Pinpoint the cell where the given text exists, returning its (X, Y) midpoint coordinate. 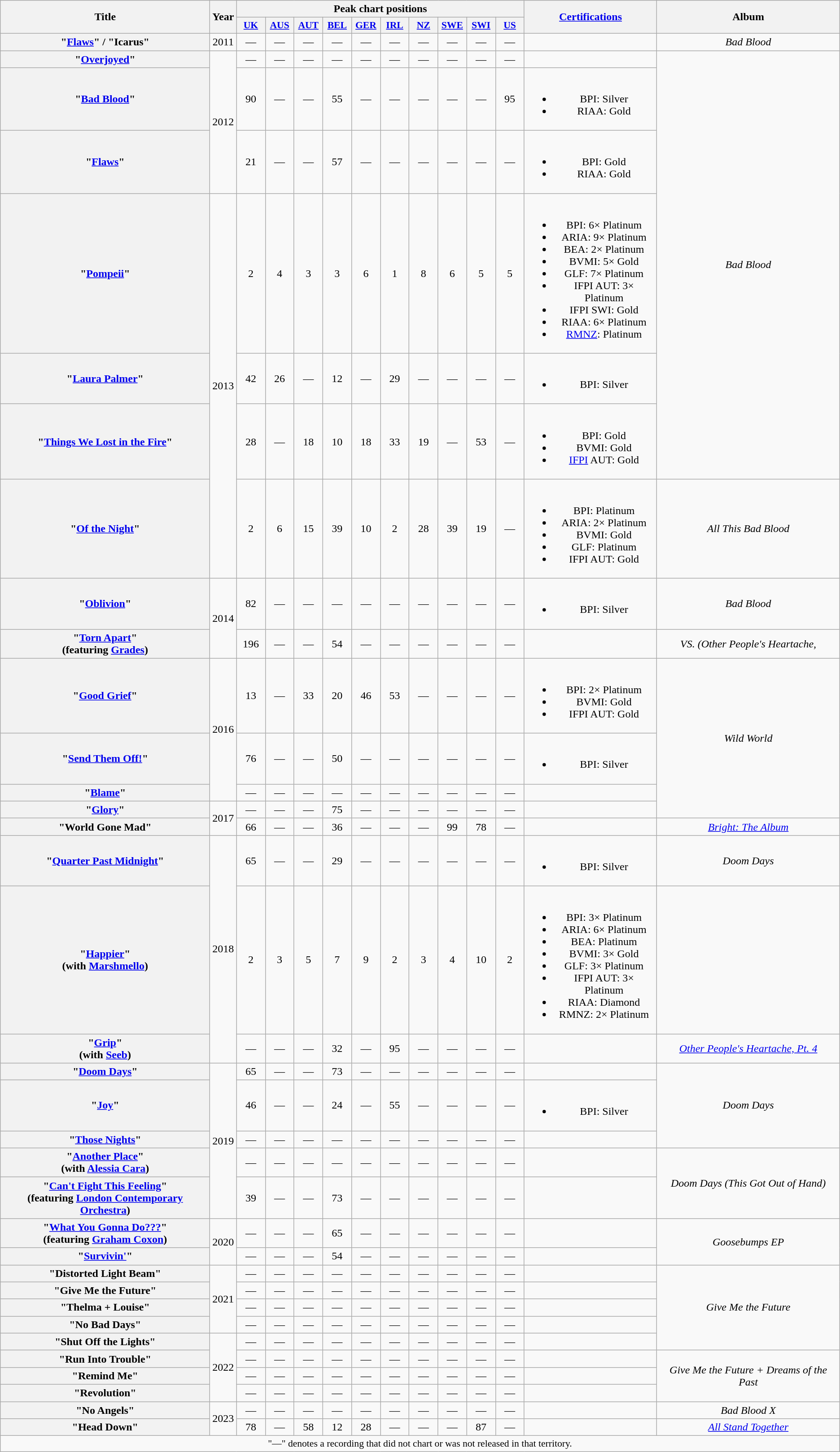
NZ (424, 26)
66 (251, 827)
VS. (Other People's Heartache, (748, 644)
"Overjoyed" (105, 59)
2018 (223, 949)
"Happier"(with Marshmello) (105, 960)
BPI: GoldRIAA: Gold (591, 162)
AUS (280, 26)
"Of the Night" (105, 529)
82 (251, 603)
"Survivin'" (105, 1256)
All Stand Together (748, 1427)
99 (452, 827)
"Distorted Light Beam" (105, 1273)
"Joy" (105, 1105)
"Revolution" (105, 1393)
90 (251, 99)
2017 (223, 818)
2019 (223, 1141)
"Things We Lost in the Fire" (105, 442)
"Pompeii" (105, 273)
UK (251, 26)
BPI: GoldBVMI: GoldIFPI AUT: Gold (591, 442)
"Flaws" / "Icarus" (105, 42)
"Shut Off the Lights" (105, 1342)
24 (337, 1105)
2011 (223, 42)
"Give Me the Future" (105, 1290)
Title (105, 17)
2014 (223, 618)
"—" denotes a recording that did not chart or was not released in that territory. (420, 1444)
21 (251, 162)
"Run Into Trouble" (105, 1359)
BEL (337, 26)
Give Me the Future + Dreams of the Past (748, 1376)
US (510, 26)
75 (337, 810)
2021 (223, 1299)
BPI: PlatinumARIA: 2× PlatinumBVMI: GoldGLF: PlatinumIFPI AUT: Gold (591, 529)
"What You Gonna Do???"(featuring Graham Coxon) (105, 1233)
SWE (452, 26)
"World Gone Mad" (105, 827)
1 (395, 273)
"Send Them Off!" (105, 759)
"No Angels" (105, 1410)
BPI: 3× PlatinumARIA: 6× PlatinumBEA: PlatinumBVMI: 3× GoldGLF: 3× PlatinumIFPI AUT: 3× PlatinumRIAA: DiamondRMNZ: 2× Platinum (591, 960)
20 (337, 696)
"Remind Me" (105, 1376)
2016 (223, 730)
Certifications (591, 17)
"Laura Palmer" (105, 379)
13 (251, 696)
BPI: 2× PlatinumBVMI: GoldIFPI AUT: Gold (591, 696)
Give Me the Future (748, 1307)
"Bad Blood" (105, 99)
"Blame" (105, 792)
32 (337, 1048)
58 (308, 1427)
Album (748, 17)
7 (337, 960)
GER (366, 26)
"No Bad Days" (105, 1324)
"Grip"(with Seeb) (105, 1048)
"Oblivion" (105, 603)
2023 (223, 1419)
BPI: SilverRIAA: Gold (591, 99)
Bad Blood X (748, 1410)
"Can't Fight This Feeling"(featuring London Contemporary Orchestra) (105, 1198)
IRL (395, 26)
2012 (223, 122)
50 (337, 759)
Doom Days (This Got Out of Hand) (748, 1184)
"Flaws" (105, 162)
"Head Down" (105, 1427)
All This Bad Blood (748, 529)
Peak chart positions (381, 9)
"Another Place"(with Alessia Cara) (105, 1163)
2020 (223, 1242)
26 (280, 379)
9 (366, 960)
"Torn Apart"(featuring Grades) (105, 644)
42 (251, 379)
Wild World (748, 738)
2013 (223, 386)
8 (424, 273)
"Quarter Past Midnight" (105, 860)
"Good Grief" (105, 696)
"Doom Days" (105, 1072)
AUT (308, 26)
57 (337, 162)
2022 (223, 1367)
Bright: The Album (748, 827)
15 (308, 529)
Other People's Heartache, Pt. 4 (748, 1048)
"Thelma + Louise" (105, 1307)
Goosebumps EP (748, 1242)
36 (337, 827)
"Those Nights" (105, 1140)
"Glory" (105, 810)
BPI: 6× PlatinumARIA: 9× PlatinumBEA: 2× PlatinumBVMI: 5× GoldGLF: 7× PlatinumIFPI AUT: 3× PlatinumIFPI SWI: GoldRIAA: 6× PlatinumRMNZ: Platinum (591, 273)
SWI (481, 26)
196 (251, 644)
87 (481, 1427)
Year (223, 17)
76 (251, 759)
